From the cell containing the given text, extract its center point as (x, y) coordinate. 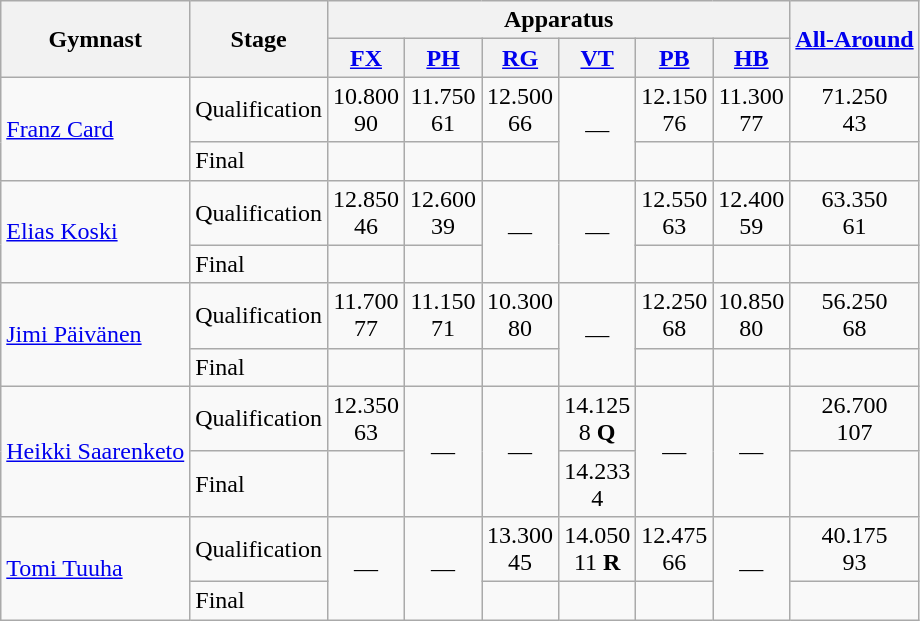
Heikki Saarenketo (96, 451)
12.35063 (366, 418)
13.30045 (520, 548)
14.05011 R (598, 548)
10.85080 (752, 316)
PH (444, 58)
Apparatus (558, 20)
Tomi Tuuha (96, 568)
HB (752, 58)
56.25068 (854, 316)
FX (366, 58)
71.25043 (854, 110)
12.25068 (674, 316)
12.40059 (752, 212)
26.700107 (854, 418)
11.15071 (444, 316)
11.70077 (366, 316)
14.2334 (598, 484)
10.30080 (520, 316)
12.15076 (674, 110)
Elias Koski (96, 232)
11.75061 (444, 110)
12.50066 (520, 110)
12.600 39 (444, 212)
RG (520, 58)
63.35061 (854, 212)
Franz Card (96, 128)
10.80090 (366, 110)
PB (674, 58)
Jimi Päivänen (96, 334)
12.55063 (674, 212)
All-Around (854, 39)
Gymnast (96, 39)
11.30077 (752, 110)
12.47566 (674, 548)
VT (598, 58)
40.17593 (854, 548)
Stage (259, 39)
14.1258 Q (598, 418)
12.85046 (366, 212)
